Determine the (x, y) coordinate at the center of the cell enclosing the given text.  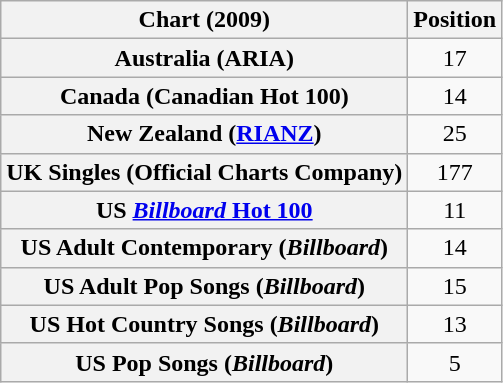
13 (455, 324)
US Adult Contemporary (Billboard) (204, 248)
US Billboard Hot 100 (204, 210)
25 (455, 134)
5 (455, 362)
Chart (2009) (204, 20)
US Adult Pop Songs (Billboard) (204, 286)
17 (455, 58)
UK Singles (Official Charts Company) (204, 172)
US Pop Songs (Billboard) (204, 362)
US Hot Country Songs (Billboard) (204, 324)
Position (455, 20)
15 (455, 286)
Canada (Canadian Hot 100) (204, 96)
Australia (ARIA) (204, 58)
11 (455, 210)
177 (455, 172)
New Zealand (RIANZ) (204, 134)
